Locate the cell with the specified text and output its [x, y] center coordinate. 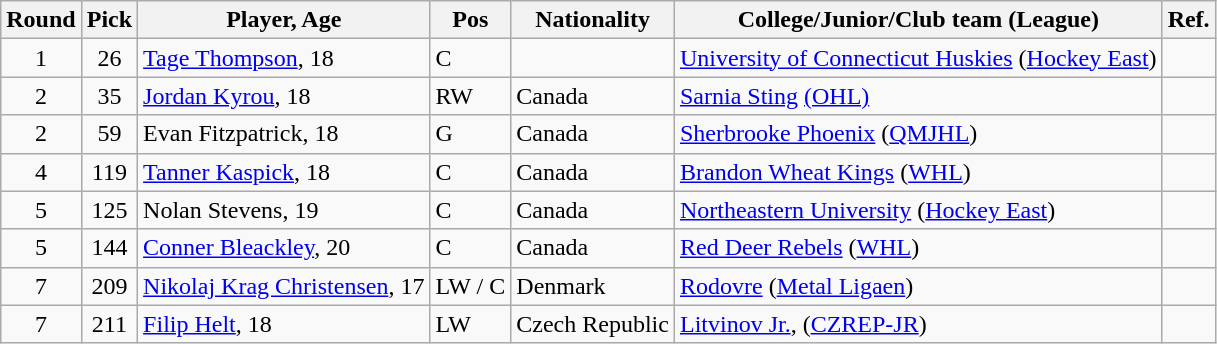
Red Deer Rebels (WHL) [918, 248]
G [470, 134]
1 [41, 58]
144 [109, 248]
Northeastern University (Hockey East) [918, 210]
Ref. [1188, 20]
RW [470, 96]
University of Connecticut Huskies (Hockey East) [918, 58]
Tage Thompson, 18 [284, 58]
Rodovre (Metal Ligaen) [918, 286]
Litvinov Jr., (CZREP-JR) [918, 324]
LW / C [470, 286]
26 [109, 58]
35 [109, 96]
Filip Helt, 18 [284, 324]
Pick [109, 20]
Sarnia Sting (OHL) [918, 96]
211 [109, 324]
Tanner Kaspick, 18 [284, 172]
125 [109, 210]
Nationality [593, 20]
Player, Age [284, 20]
119 [109, 172]
College/Junior/Club team (League) [918, 20]
59 [109, 134]
Brandon Wheat Kings (WHL) [918, 172]
Evan Fitzpatrick, 18 [284, 134]
Round [41, 20]
209 [109, 286]
Sherbrooke Phoenix (QMJHL) [918, 134]
Denmark [593, 286]
Czech Republic [593, 324]
Conner Bleackley, 20 [284, 248]
4 [41, 172]
Nolan Stevens, 19 [284, 210]
Jordan Kyrou, 18 [284, 96]
Nikolaj Krag Christensen, 17 [284, 286]
LW [470, 324]
Pos [470, 20]
